Return the [X, Y] coordinate for the center point of the cell that contains the specified text.  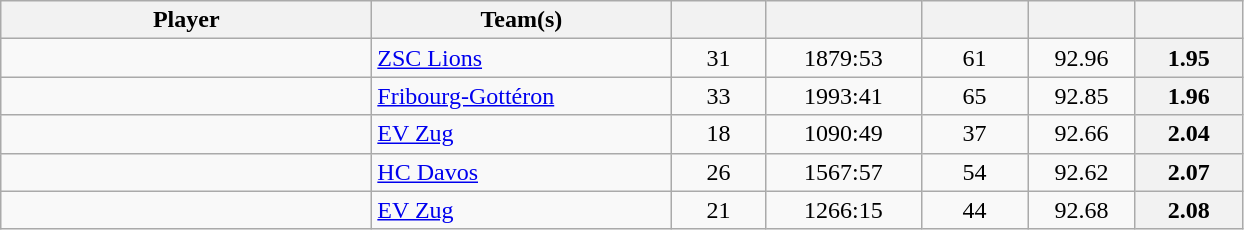
Fribourg-Gottéron [522, 96]
Player [186, 20]
HC Davos [522, 172]
31 [718, 58]
1.96 [1188, 96]
2.04 [1188, 134]
61 [974, 58]
92.68 [1082, 210]
92.62 [1082, 172]
1090:49 [844, 134]
92.66 [1082, 134]
92.96 [1082, 58]
54 [974, 172]
1567:57 [844, 172]
26 [718, 172]
1879:53 [844, 58]
92.85 [1082, 96]
1.95 [1188, 58]
2.07 [1188, 172]
44 [974, 210]
33 [718, 96]
21 [718, 210]
1993:41 [844, 96]
37 [974, 134]
Team(s) [522, 20]
1266:15 [844, 210]
ZSC Lions [522, 58]
65 [974, 96]
18 [718, 134]
2.08 [1188, 210]
